Pinpoint the cell where the given text exists, returning its [x, y] midpoint coordinate. 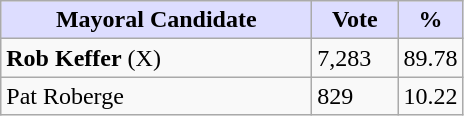
Pat Roberge [156, 96]
89.78 [430, 58]
829 [355, 96]
% [430, 20]
Rob Keffer (X) [156, 58]
7,283 [355, 58]
Mayoral Candidate [156, 20]
Vote [355, 20]
10.22 [430, 96]
